Pinpoint the cell where the given text exists, returning its [x, y] midpoint coordinate. 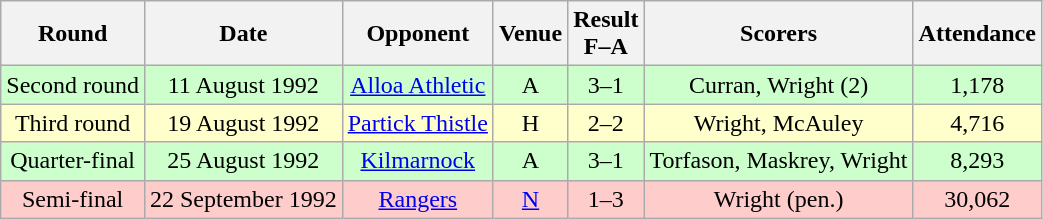
30,062 [977, 199]
ResultF–A [606, 34]
19 August 1992 [243, 123]
Round [73, 34]
Partick Thistle [418, 123]
8,293 [977, 161]
Opponent [418, 34]
Second round [73, 85]
Wright (pen.) [778, 199]
4,716 [977, 123]
11 August 1992 [243, 85]
Torfason, Maskrey, Wright [778, 161]
H [530, 123]
Curran, Wright (2) [778, 85]
1,178 [977, 85]
Kilmarnock [418, 161]
N [530, 199]
Rangers [418, 199]
Date [243, 34]
Semi-final [73, 199]
Wright, McAuley [778, 123]
Attendance [977, 34]
Alloa Athletic [418, 85]
1–3 [606, 199]
Scorers [778, 34]
Quarter-final [73, 161]
25 August 1992 [243, 161]
22 September 1992 [243, 199]
Venue [530, 34]
Third round [73, 123]
2–2 [606, 123]
